Provide the [x, y] coordinate of the cell's center where the given text is located.  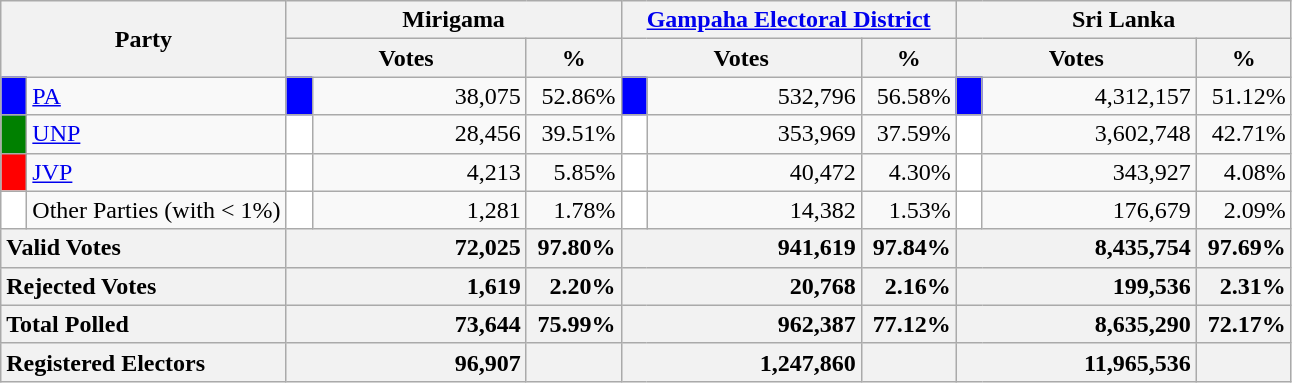
JVP [156, 172]
Rejected Votes [144, 286]
56.58% [908, 96]
Gampaha Electoral District [788, 20]
8,635,290 [1076, 324]
97.69% [1244, 248]
941,619 [741, 248]
UNP [156, 134]
2.20% [574, 286]
199,536 [1076, 286]
52.86% [574, 96]
353,969 [754, 134]
Other Parties (with < 1%) [156, 210]
28,456 [419, 134]
1.78% [574, 210]
176,679 [1089, 210]
14,382 [754, 210]
42.71% [1244, 134]
4,312,157 [1089, 96]
5.85% [574, 172]
38,075 [419, 96]
962,387 [741, 324]
Registered Electors [144, 362]
51.12% [1244, 96]
1,619 [406, 286]
2.09% [1244, 210]
39.51% [574, 134]
2.31% [1244, 286]
2.16% [908, 286]
97.84% [908, 248]
40,472 [754, 172]
96,907 [406, 362]
4.30% [908, 172]
Party [144, 39]
343,927 [1089, 172]
37.59% [908, 134]
77.12% [908, 324]
4,213 [419, 172]
1,281 [419, 210]
72,025 [406, 248]
75.99% [574, 324]
11,965,536 [1076, 362]
72.17% [1244, 324]
3,602,748 [1089, 134]
532,796 [754, 96]
Valid Votes [144, 248]
8,435,754 [1076, 248]
73,644 [406, 324]
1.53% [908, 210]
PA [156, 96]
Sri Lanka [1124, 20]
1,247,860 [741, 362]
Total Polled [144, 324]
Mirigama [454, 20]
20,768 [741, 286]
4.08% [1244, 172]
97.80% [574, 248]
